Extract the (x, y) coordinate from the center of the cell holding the provided text.  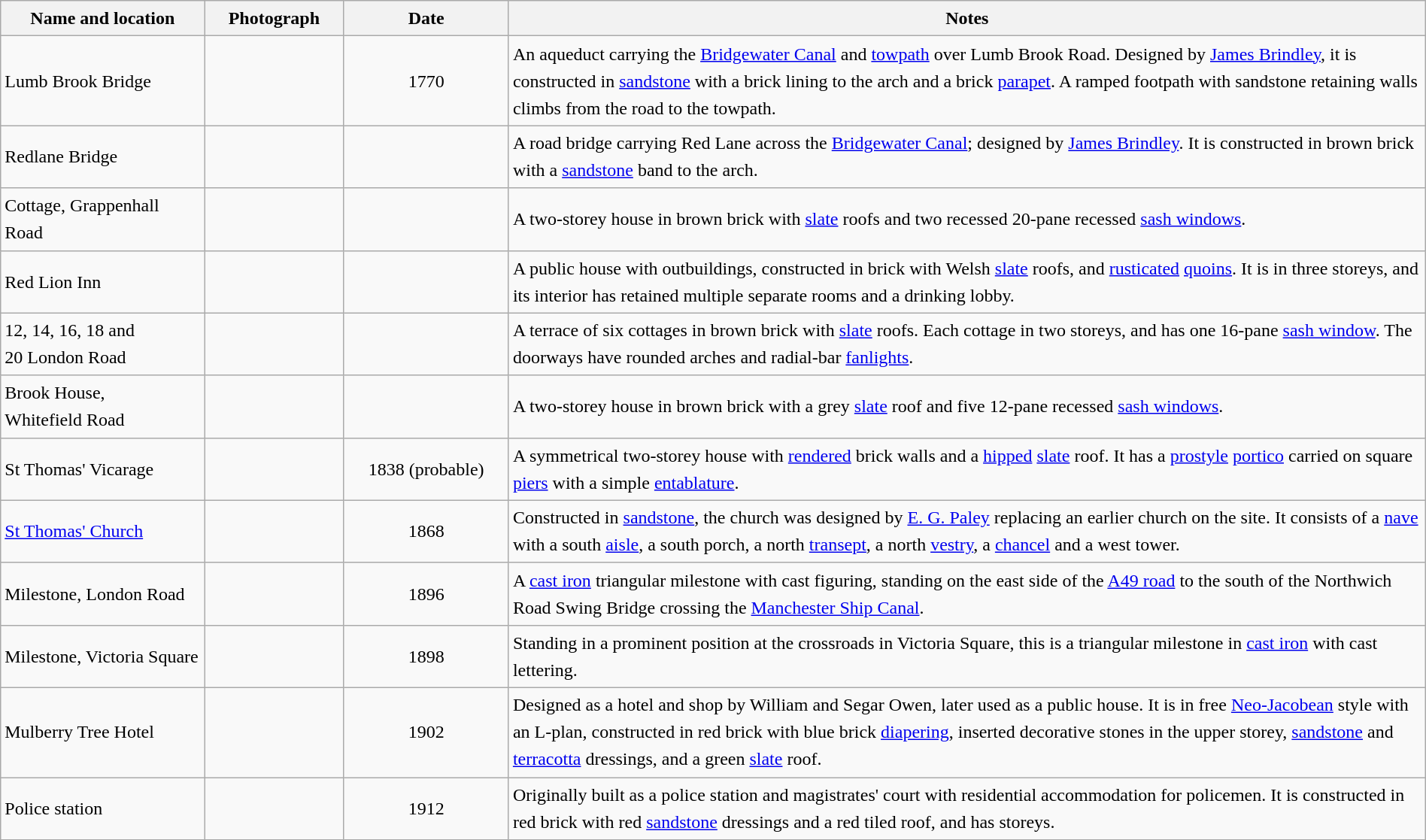
Cottage, Grappenhall Road (102, 220)
12, 14, 16, 18 and 20 London Road (102, 344)
Red Lion Inn (102, 281)
Name and location (102, 18)
1912 (426, 809)
Milestone, Victoria Square (102, 656)
A two-storey house in brown brick with a grey slate roof and five 12-pane recessed sash windows. (967, 406)
Mulberry Tree Hotel (102, 732)
St Thomas' Vicarage (102, 469)
1838 (probable) (426, 469)
1868 (426, 531)
Lumb Brook Bridge (102, 81)
1896 (426, 594)
Notes (967, 18)
1902 (426, 732)
Photograph (274, 18)
Milestone, London Road (102, 594)
Brook House,Whitefield Road (102, 406)
Date (426, 18)
Police station (102, 809)
1770 (426, 81)
Standing in a prominent position at the crossroads in Victoria Square, this is a triangular milestone in cast iron with cast lettering. (967, 656)
St Thomas' Church (102, 531)
1898 (426, 656)
A two-storey house in brown brick with slate roofs and two recessed 20-pane recessed sash windows. (967, 220)
Redlane Bridge (102, 156)
